Extract the (X, Y) coordinate from the center of the cell holding the provided text.  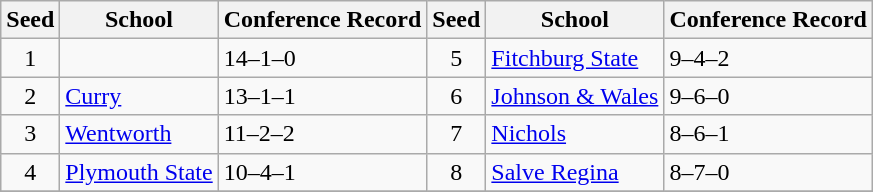
Curry (139, 96)
2 (30, 96)
Salve Regina (575, 172)
5 (456, 58)
6 (456, 96)
10–4–1 (322, 172)
8–7–0 (768, 172)
13–1–1 (322, 96)
1 (30, 58)
3 (30, 134)
4 (30, 172)
9–6–0 (768, 96)
11–2–2 (322, 134)
9–4–2 (768, 58)
14–1–0 (322, 58)
Plymouth State (139, 172)
Fitchburg State (575, 58)
7 (456, 134)
8 (456, 172)
Wentworth (139, 134)
8–6–1 (768, 134)
Johnson & Wales (575, 96)
Nichols (575, 134)
